Return the [x, y] coordinate for the center point of the cell that contains the specified text.  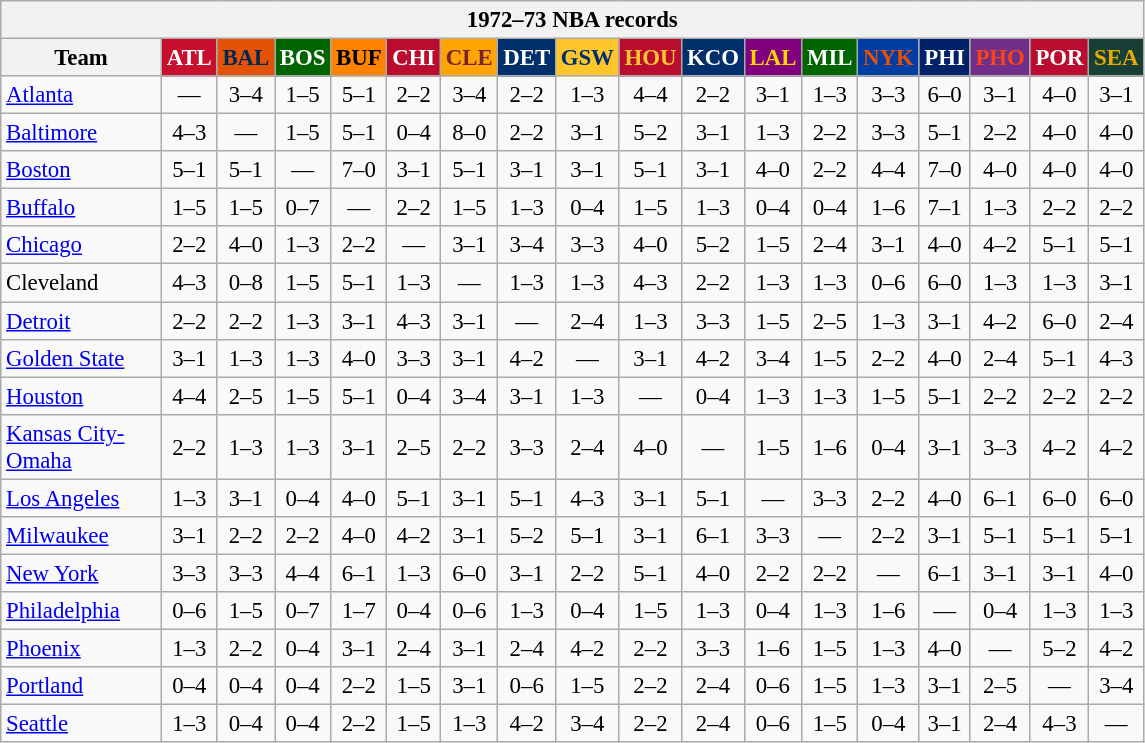
Team [82, 58]
KCO [714, 58]
SEA [1116, 58]
7–1 [944, 208]
1–7 [359, 611]
HOU [650, 58]
POR [1060, 58]
8–0 [470, 133]
Portland [82, 686]
Buffalo [82, 208]
Golden State [82, 358]
Boston [82, 170]
Milwaukee [82, 536]
1972–73 NBA records [572, 20]
Houston [82, 396]
PHI [944, 58]
GSW [587, 58]
PHO [1000, 58]
Baltimore [82, 133]
MIL [830, 58]
New York [82, 573]
CLE [470, 58]
CHI [414, 58]
Chicago [82, 245]
Los Angeles [82, 498]
Kansas City-Omaha [82, 446]
LAL [772, 58]
Phoenix [82, 648]
0–8 [246, 283]
BUF [359, 58]
DET [526, 58]
Atlanta [82, 95]
Detroit [82, 321]
Philadelphia [82, 611]
Cleveland [82, 283]
Seattle [82, 724]
BOS [303, 58]
ATL [189, 58]
NYK [888, 58]
BAL [246, 58]
